Output the (X, Y) coordinate of the center of the cell containing the given text.  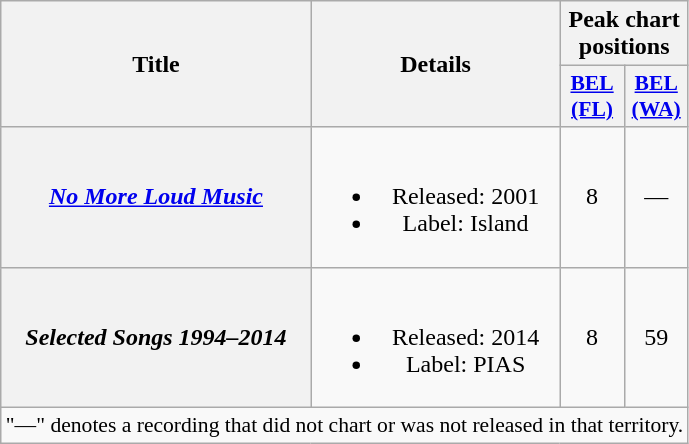
BEL(FL) (592, 96)
Title (156, 64)
Released: 2001Label: Island (436, 197)
"—" denotes a recording that did not chart or was not released in that territory. (345, 425)
Peak chart positions (624, 34)
Details (436, 64)
No More Loud Music (156, 197)
Selected Songs 1994–2014 (156, 337)
— (656, 197)
Released: 2014Label: PIAS (436, 337)
BEL(WA) (656, 96)
59 (656, 337)
